Search for the cell housing the specified text and yield its (x, y) center coordinate. 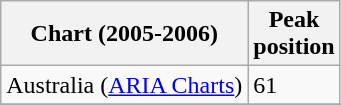
Peakposition (294, 34)
61 (294, 85)
Australia (ARIA Charts) (124, 85)
Chart (2005-2006) (124, 34)
